Find where the given text appears and provide that cell's center as (X, Y) coordinate. 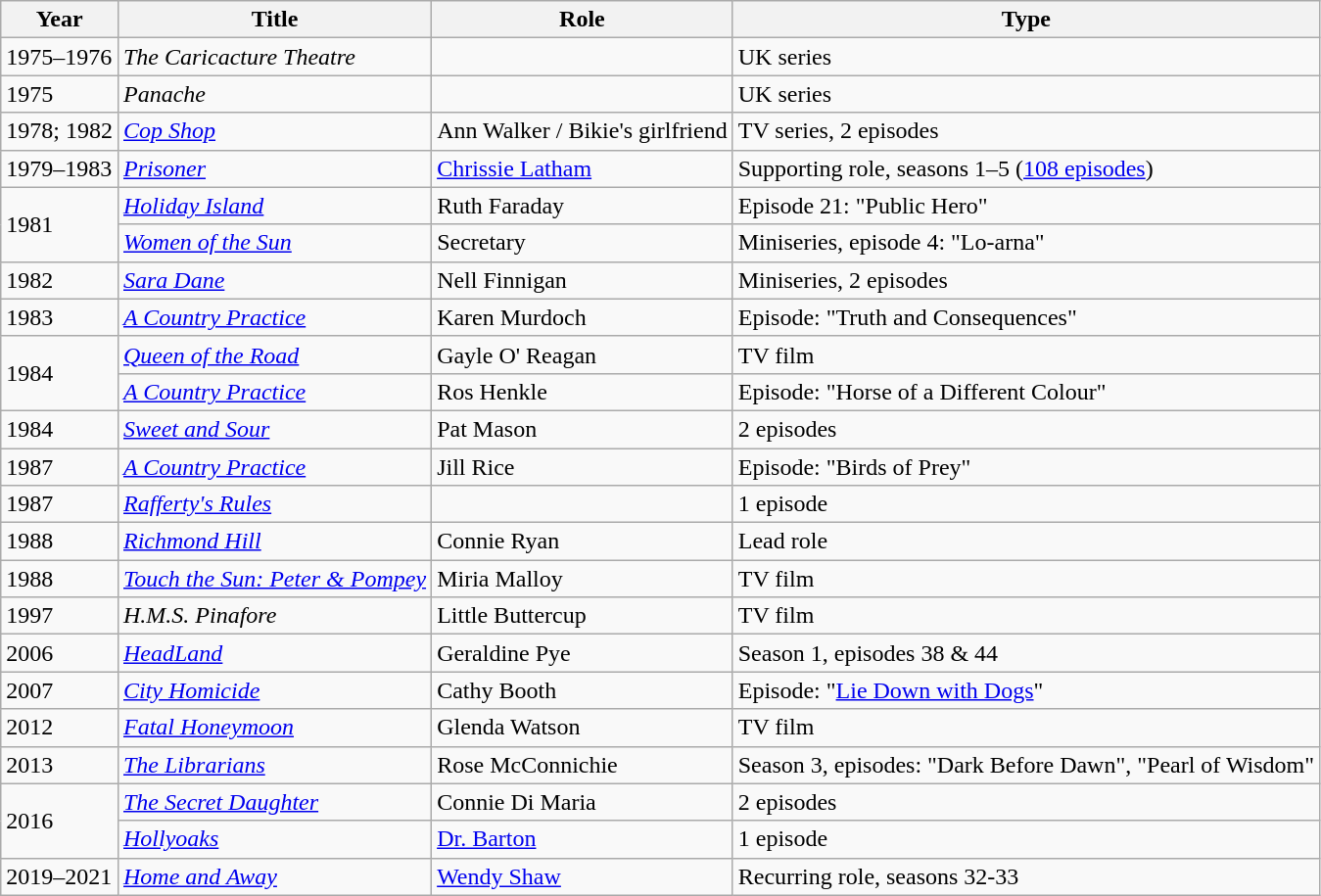
Sara Dane (274, 280)
Episode: "Birds of Prey" (1026, 467)
Dr. Barton (583, 839)
Cop Shop (274, 131)
Cathy Booth (583, 690)
Miria Malloy (583, 579)
Connie Di Maria (583, 802)
Lead role (1026, 542)
Fatal Honeymoon (274, 728)
TV series, 2 episodes (1026, 131)
1981 (60, 224)
Ann Walker / Bikie's girlfriend (583, 131)
Secretary (583, 243)
Touch the Sun: Peter & Pompey (274, 579)
Gayle O' Reagan (583, 354)
Ros Henkle (583, 392)
Nell Finnigan (583, 280)
Richmond Hill (274, 542)
Recurring role, seasons 32-33 (1026, 876)
Little Buttercup (583, 616)
Role (583, 20)
Chrissie Latham (583, 168)
Queen of the Road (274, 354)
2013 (60, 765)
Karen Murdoch (583, 317)
Type (1026, 20)
HeadLand (274, 653)
Holiday Island (274, 206)
Jill Rice (583, 467)
Episode: "Lie Down with Dogs" (1026, 690)
Title (274, 20)
Pat Mason (583, 429)
City Homicide (274, 690)
Rose McConnichie (583, 765)
Women of the Sun (274, 243)
Ruth Faraday (583, 206)
2012 (60, 728)
2019–2021 (60, 876)
1982 (60, 280)
The Caricacture Theatre (274, 57)
Glenda Watson (583, 728)
Prisoner (274, 168)
2016 (60, 821)
1975–1976 (60, 57)
Panache (274, 94)
The Librarians (274, 765)
Miniseries, 2 episodes (1026, 280)
Year (60, 20)
Rafferty's Rules (274, 504)
Home and Away (274, 876)
Wendy Shaw (583, 876)
H.M.S. Pinafore (274, 616)
Season 1, episodes 38 & 44 (1026, 653)
2007 (60, 690)
1978; 1982 (60, 131)
The Secret Daughter (274, 802)
Sweet and Sour (274, 429)
2006 (60, 653)
Season 3, episodes: "Dark Before Dawn", "Pearl of Wisdom" (1026, 765)
Geraldine Pye (583, 653)
Episode 21: "Public Hero" (1026, 206)
1997 (60, 616)
Connie Ryan (583, 542)
Hollyoaks (274, 839)
1983 (60, 317)
1975 (60, 94)
Miniseries, episode 4: "Lo-arna" (1026, 243)
Episode: "Truth and Consequences" (1026, 317)
Supporting role, seasons 1–5 (108 episodes) (1026, 168)
Episode: "Horse of a Different Colour" (1026, 392)
1979–1983 (60, 168)
